Locate the cell with the specified text and output its [x, y] center coordinate. 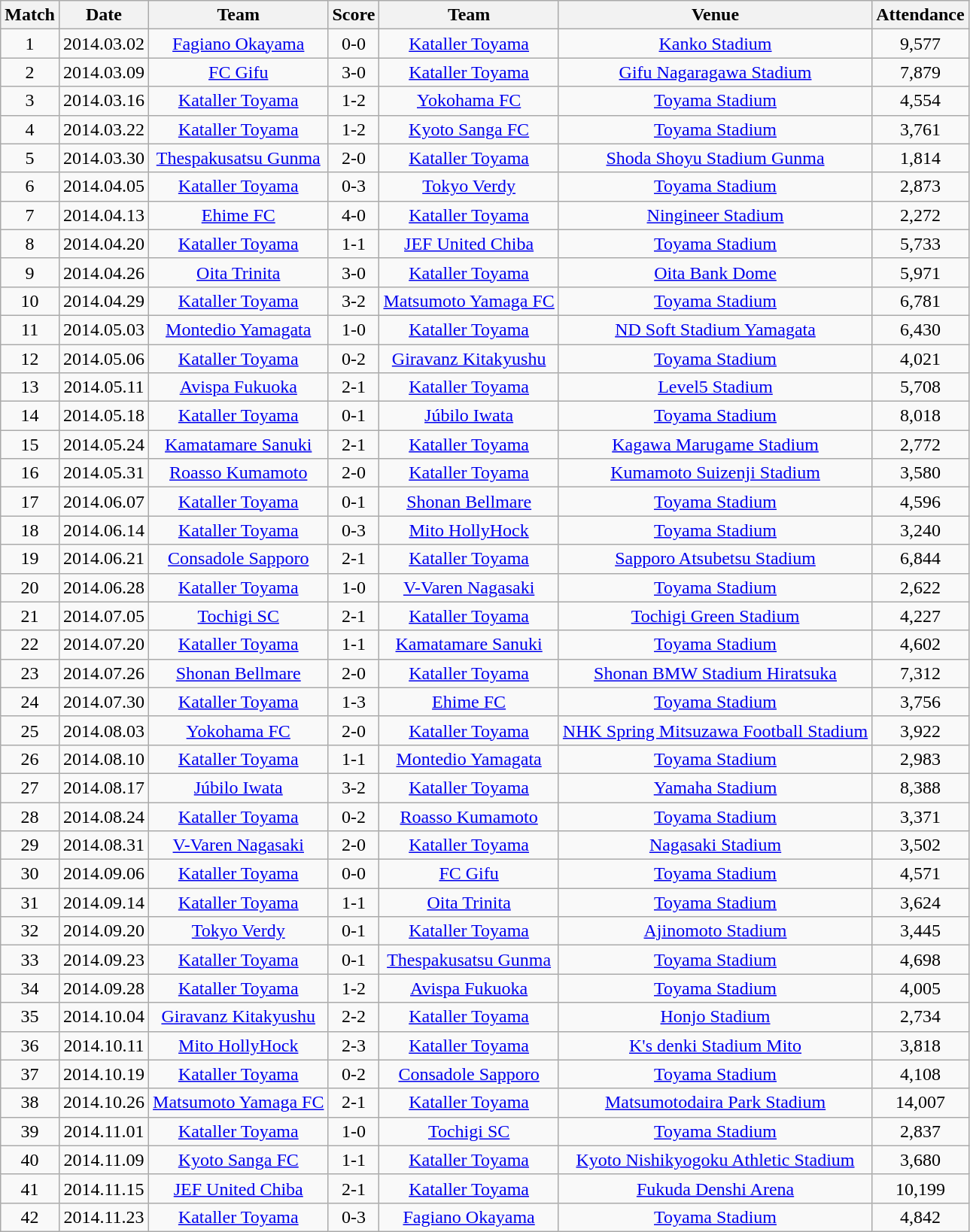
27 [30, 787]
Kyoto Nishikyogoku Athletic Stadium [715, 1160]
3,761 [920, 129]
1-3 [354, 702]
3,580 [920, 473]
4,554 [920, 101]
2014.06.07 [104, 502]
2014.06.14 [104, 530]
Kumamoto Suizenji Stadium [715, 473]
4,021 [920, 359]
5,733 [920, 244]
21 [30, 616]
2014.09.20 [104, 931]
41 [30, 1188]
6,430 [920, 329]
2014.06.28 [104, 587]
2014.05.18 [104, 416]
8,388 [920, 787]
2014.11.23 [104, 1217]
7 [30, 215]
2014.08.03 [104, 730]
K's denki Stadium Mito [715, 1045]
2014.04.05 [104, 187]
2014.10.11 [104, 1045]
38 [30, 1103]
14,007 [920, 1103]
4 [30, 129]
Match [30, 15]
34 [30, 988]
6,781 [920, 301]
3,624 [920, 903]
2014.09.23 [104, 960]
Fukuda Denshi Arena [715, 1188]
Oita Bank Dome [715, 272]
NHK Spring Mitsuzawa Football Stadium [715, 730]
4,602 [920, 645]
7,879 [920, 72]
28 [30, 816]
3,680 [920, 1160]
1,814 [920, 158]
2014.10.26 [104, 1103]
5,971 [920, 272]
33 [30, 960]
2014.07.26 [104, 673]
35 [30, 1017]
8,018 [920, 416]
12 [30, 359]
Sapporo Atsubetsu Stadium [715, 559]
Gifu Nagaragawa Stadium [715, 72]
32 [30, 931]
Tochigi Green Stadium [715, 616]
2-2 [354, 1017]
18 [30, 530]
2014.11.09 [104, 1160]
2-3 [354, 1045]
3,445 [920, 931]
2014.05.03 [104, 329]
19 [30, 559]
Level5 Stadium [715, 387]
2,873 [920, 187]
6 [30, 187]
2 [30, 72]
3,756 [920, 702]
2014.07.30 [104, 702]
ND Soft Stadium Yamagata [715, 329]
23 [30, 673]
2014.05.24 [104, 445]
10,199 [920, 1188]
26 [30, 759]
2014.07.20 [104, 645]
2014.03.16 [104, 101]
Score [354, 15]
2014.07.05 [104, 616]
2014.05.31 [104, 473]
2014.08.17 [104, 787]
6,844 [920, 559]
Attendance [920, 15]
4,596 [920, 502]
2,622 [920, 587]
Date [104, 15]
2014.03.22 [104, 129]
22 [30, 645]
40 [30, 1160]
Shonan BMW Stadium Hiratsuka [715, 673]
Shoda Shoyu Stadium Gunma [715, 158]
4,108 [920, 1074]
2014.03.30 [104, 158]
Kagawa Marugame Stadium [715, 445]
14 [30, 416]
Honjo Stadium [715, 1017]
2,272 [920, 215]
4-0 [354, 215]
3,922 [920, 730]
11 [30, 329]
2014.11.15 [104, 1188]
3,240 [920, 530]
25 [30, 730]
24 [30, 702]
2,734 [920, 1017]
4,227 [920, 616]
8 [30, 244]
2014.08.31 [104, 845]
Ningineer Stadium [715, 215]
Matsumotodaira Park Stadium [715, 1103]
9,577 [920, 44]
2014.10.19 [104, 1074]
2014.09.14 [104, 903]
2014.03.09 [104, 72]
Ajinomoto Stadium [715, 931]
4,698 [920, 960]
9 [30, 272]
4,005 [920, 988]
4,842 [920, 1217]
10 [30, 301]
2014.08.10 [104, 759]
2014.04.20 [104, 244]
Kanko Stadium [715, 44]
2014.08.24 [104, 816]
2014.05.11 [104, 387]
2014.09.28 [104, 988]
13 [30, 387]
2014.03.02 [104, 44]
4,571 [920, 874]
3 [30, 101]
2014.09.06 [104, 874]
3,818 [920, 1045]
31 [30, 903]
39 [30, 1131]
5,708 [920, 387]
Yamaha Stadium [715, 787]
2,837 [920, 1131]
2014.05.06 [104, 359]
2,983 [920, 759]
Venue [715, 15]
2014.04.26 [104, 272]
37 [30, 1074]
29 [30, 845]
3,502 [920, 845]
2,772 [920, 445]
16 [30, 473]
30 [30, 874]
7,312 [920, 673]
2014.04.29 [104, 301]
2014.11.01 [104, 1131]
36 [30, 1045]
17 [30, 502]
3,371 [920, 816]
1 [30, 44]
5 [30, 158]
15 [30, 445]
2014.04.13 [104, 215]
2014.06.21 [104, 559]
20 [30, 587]
Nagasaki Stadium [715, 845]
42 [30, 1217]
2014.10.04 [104, 1017]
